Determine the (X, Y) coordinate at the center of the cell enclosing the given text.  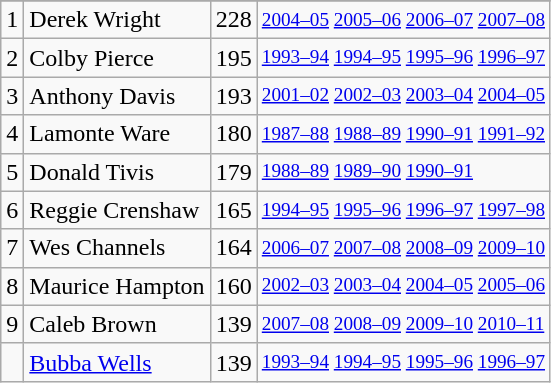
2004–05 2005–06 2006–07 2007–08 (403, 20)
1988–89 1989–90 1990–91 (403, 172)
193 (234, 96)
1987–88 1988–89 1990–91 1991–92 (403, 134)
164 (234, 248)
6 (12, 210)
Donald Tivis (117, 172)
179 (234, 172)
160 (234, 286)
8 (12, 286)
5 (12, 172)
Anthony Davis (117, 96)
Colby Pierce (117, 58)
2002–03 2003–04 2004–05 2005–06 (403, 286)
Maurice Hampton (117, 286)
195 (234, 58)
7 (12, 248)
228 (234, 20)
165 (234, 210)
Reggie Crenshaw (117, 210)
Caleb Brown (117, 324)
Wes Channels (117, 248)
1994–95 1995–96 1996–97 1997–98 (403, 210)
2001–02 2002–03 2003–04 2004–05 (403, 96)
180 (234, 134)
2006–07 2007–08 2008–09 2009–10 (403, 248)
Derek Wright (117, 20)
Lamonte Ware (117, 134)
1 (12, 20)
3 (12, 96)
2 (12, 58)
Bubba Wells (117, 362)
4 (12, 134)
9 (12, 324)
2007–08 2008–09 2009–10 2010–11 (403, 324)
